Capture the cell that displays the provided text and extract its (X, Y) central coordinate. 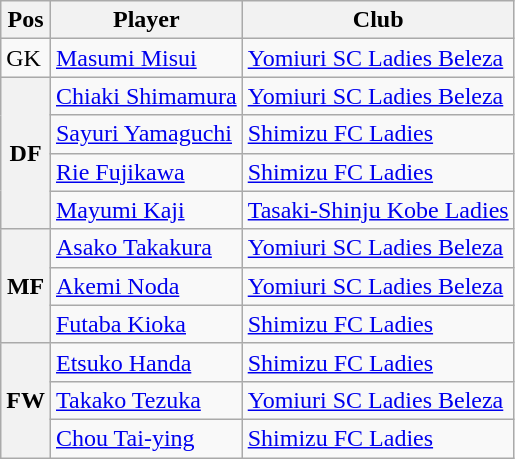
Masumi Misui (146, 58)
Takako Tezuka (146, 400)
FW (26, 400)
Rie Fujikawa (146, 172)
Etsuko Handa (146, 362)
Akemi Noda (146, 286)
Sayuri Yamaguchi (146, 134)
Chiaki Shimamura (146, 96)
DF (26, 153)
Asako Takakura (146, 248)
Player (146, 20)
Mayumi Kaji (146, 210)
Tasaki-Shinju Kobe Ladies (378, 210)
MF (26, 286)
Chou Tai-ying (146, 438)
GK (26, 58)
Club (378, 20)
Futaba Kioka (146, 324)
Pos (26, 20)
